From the cell containing the given text, extract its center point as (x, y) coordinate. 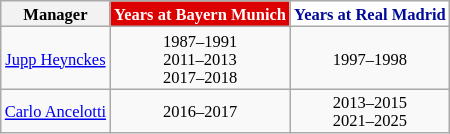
2016–2017 (200, 111)
Years at Bayern Munich (200, 14)
Years at Real Madrid (370, 14)
Jupp Heynckes (56, 58)
Manager (56, 14)
2013–20152021–2025 (370, 111)
Carlo Ancelotti (56, 111)
1997–1998 (370, 58)
1987–19912011–20132017–2018 (200, 58)
